Locate the cell with the specified text and output its [x, y] center coordinate. 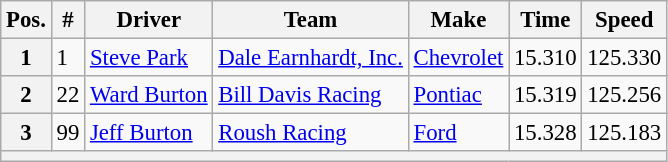
125.256 [624, 95]
15.319 [546, 95]
Bill Davis Racing [310, 95]
Speed [624, 20]
Roush Racing [310, 133]
15.328 [546, 133]
99 [68, 133]
Dale Earnhardt, Inc. [310, 58]
3 [26, 133]
Ward Burton [149, 95]
2 [26, 95]
Driver [149, 20]
Jeff Burton [149, 133]
22 [68, 95]
Ford [458, 133]
Steve Park [149, 58]
Pontiac [458, 95]
Time [546, 20]
Team [310, 20]
Pos. [26, 20]
125.330 [624, 58]
# [68, 20]
125.183 [624, 133]
Make [458, 20]
15.310 [546, 58]
Chevrolet [458, 58]
